Locate the cell with the specified text and output its (x, y) center coordinate. 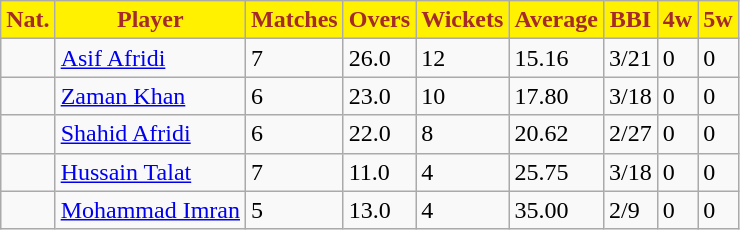
Mohammad Imran (150, 210)
Wickets (462, 20)
Shahid Afridi (150, 134)
11.0 (379, 172)
15.16 (556, 58)
Asif Afridi (150, 58)
17.80 (556, 96)
35.00 (556, 210)
12 (462, 58)
Nat. (28, 20)
10 (462, 96)
2/27 (630, 134)
25.75 (556, 172)
Player (150, 20)
4w (677, 20)
5w (718, 20)
23.0 (379, 96)
Average (556, 20)
26.0 (379, 58)
Hussain Talat (150, 172)
Overs (379, 20)
22.0 (379, 134)
Matches (295, 20)
13.0 (379, 210)
BBI (630, 20)
8 (462, 134)
3/21 (630, 58)
20.62 (556, 134)
2/9 (630, 210)
Zaman Khan (150, 96)
5 (295, 210)
